From the cell containing the given text, extract its center point as [x, y] coordinate. 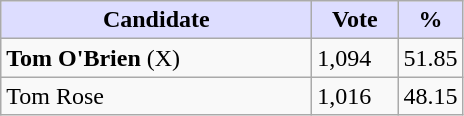
1,016 [355, 96]
48.15 [430, 96]
Candidate [156, 20]
1,094 [355, 58]
Vote [355, 20]
Tom O'Brien (X) [156, 58]
% [430, 20]
Tom Rose [156, 96]
51.85 [430, 58]
